Return (X, Y) of the center of cell containing provided text 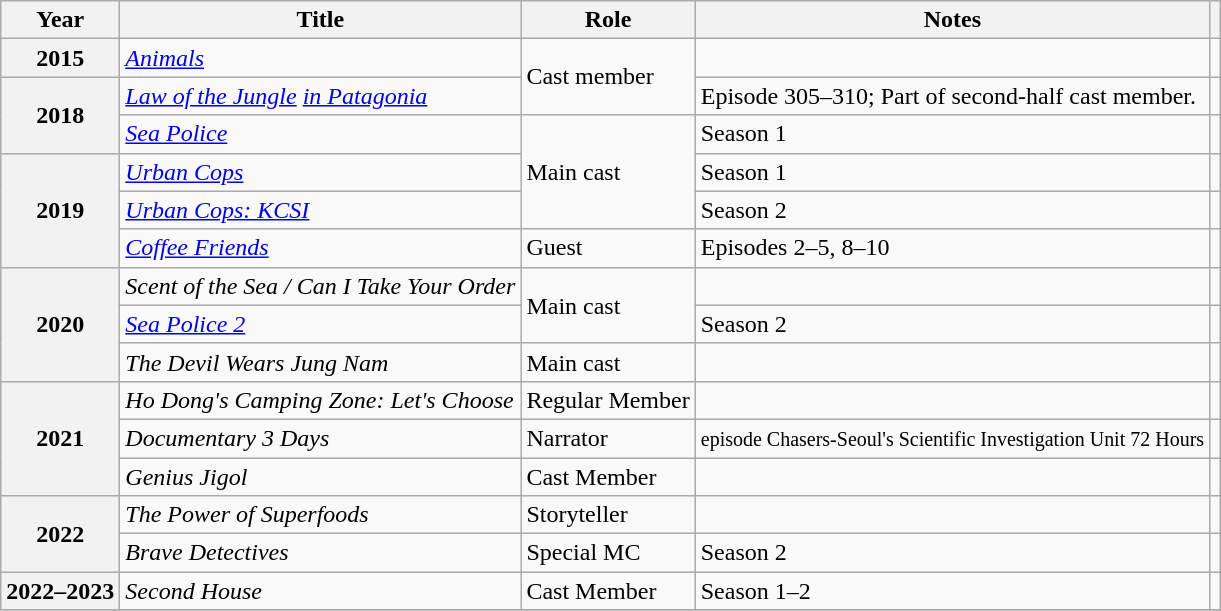
Guest (608, 248)
2019 (60, 210)
Ho Dong's Camping Zone: Let's Choose (320, 400)
Brave Detectives (320, 553)
Role (608, 20)
Episodes 2–5, 8–10 (952, 248)
2022 (60, 534)
2015 (60, 58)
Episode 305–310; Part of second-half cast member. (952, 96)
Second House (320, 591)
episode Chasers-Seoul's Scientific Investigation Unit 72 Hours (952, 438)
Notes (952, 20)
Cast member (608, 77)
The Devil Wears Jung Nam (320, 362)
Storyteller (608, 515)
Narrator (608, 438)
Animals (320, 58)
Coffee Friends (320, 248)
Urban Cops: KCSI (320, 210)
Genius Jigol (320, 477)
Regular Member (608, 400)
Title (320, 20)
Season 1–2 (952, 591)
Sea Police 2 (320, 324)
Year (60, 20)
Law of the Jungle in Patagonia (320, 96)
2020 (60, 324)
Urban Cops (320, 172)
The Power of Superfoods (320, 515)
2022–2023 (60, 591)
Scent of the Sea / Can I Take Your Order (320, 286)
Special MC (608, 553)
Sea Police (320, 134)
2021 (60, 438)
Documentary 3 Days (320, 438)
2018 (60, 115)
